From the cell containing the given text, extract its center point as [X, Y] coordinate. 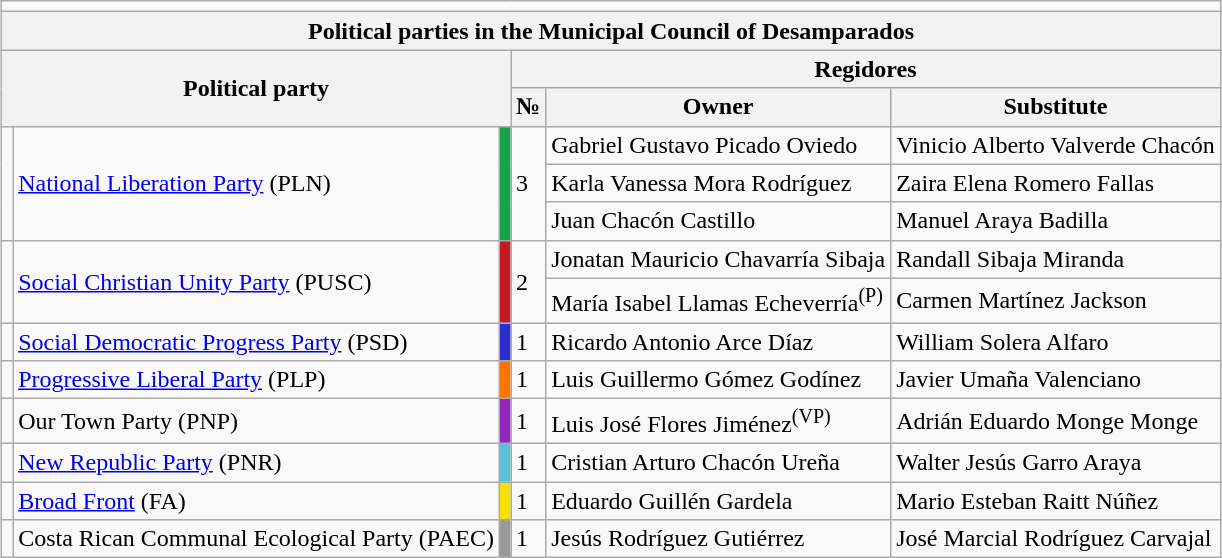
Zaira Elena Romero Fallas [1056, 183]
Luis José Flores Jiménez(VP) [718, 422]
Social Democratic Progress Party (PSD) [256, 342]
Substitute [1056, 107]
María Isabel Llamas Echeverría(P) [718, 300]
Adrián Eduardo Monge Monge [1056, 422]
2 [528, 282]
Regidores [865, 69]
Eduardo Guillén Gardela [718, 501]
Luis Guillermo Gómez Godínez [718, 380]
Costa Rican Communal Ecological Party (PAEC) [256, 539]
Cristian Arturo Chacón Ureña [718, 462]
Juan Chacón Castillo [718, 221]
Jonatan Mauricio Chavarría Sibaja [718, 259]
Ricardo Antonio Arce Díaz [718, 342]
Jesús Rodríguez Gutiérrez [718, 539]
Javier Umaña Valenciano [1056, 380]
Broad Front (FA) [256, 501]
Vinicio Alberto Valverde Chacón [1056, 145]
José Marcial Rodríguez Carvajal [1056, 539]
Randall Sibaja Miranda [1056, 259]
Manuel Araya Badilla [1056, 221]
Carmen Martínez Jackson [1056, 300]
3 [528, 183]
Political party [256, 88]
National Liberation Party (PLN) [256, 183]
New Republic Party (PNR) [256, 462]
Walter Jesús Garro Araya [1056, 462]
Owner [718, 107]
Our Town Party (PNP) [256, 422]
Gabriel Gustavo Picado Oviedo [718, 145]
Social Christian Unity Party (PUSC) [256, 282]
Political parties in the Municipal Council of Desamparados [612, 31]
Mario Esteban Raitt Núñez [1056, 501]
William Solera Alfaro [1056, 342]
№ [528, 107]
Progressive Liberal Party (PLP) [256, 380]
Karla Vanessa Mora Rodríguez [718, 183]
